For the text-containing cell, return its midpoint in (x, y) coordinate format. 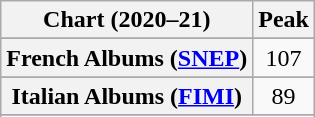
Peak (284, 20)
Italian Albums (FIMI) (127, 96)
107 (284, 58)
89 (284, 96)
French Albums (SNEP) (127, 58)
Chart (2020–21) (127, 20)
